Find where the given text appears and provide that cell's center as (X, Y) coordinate. 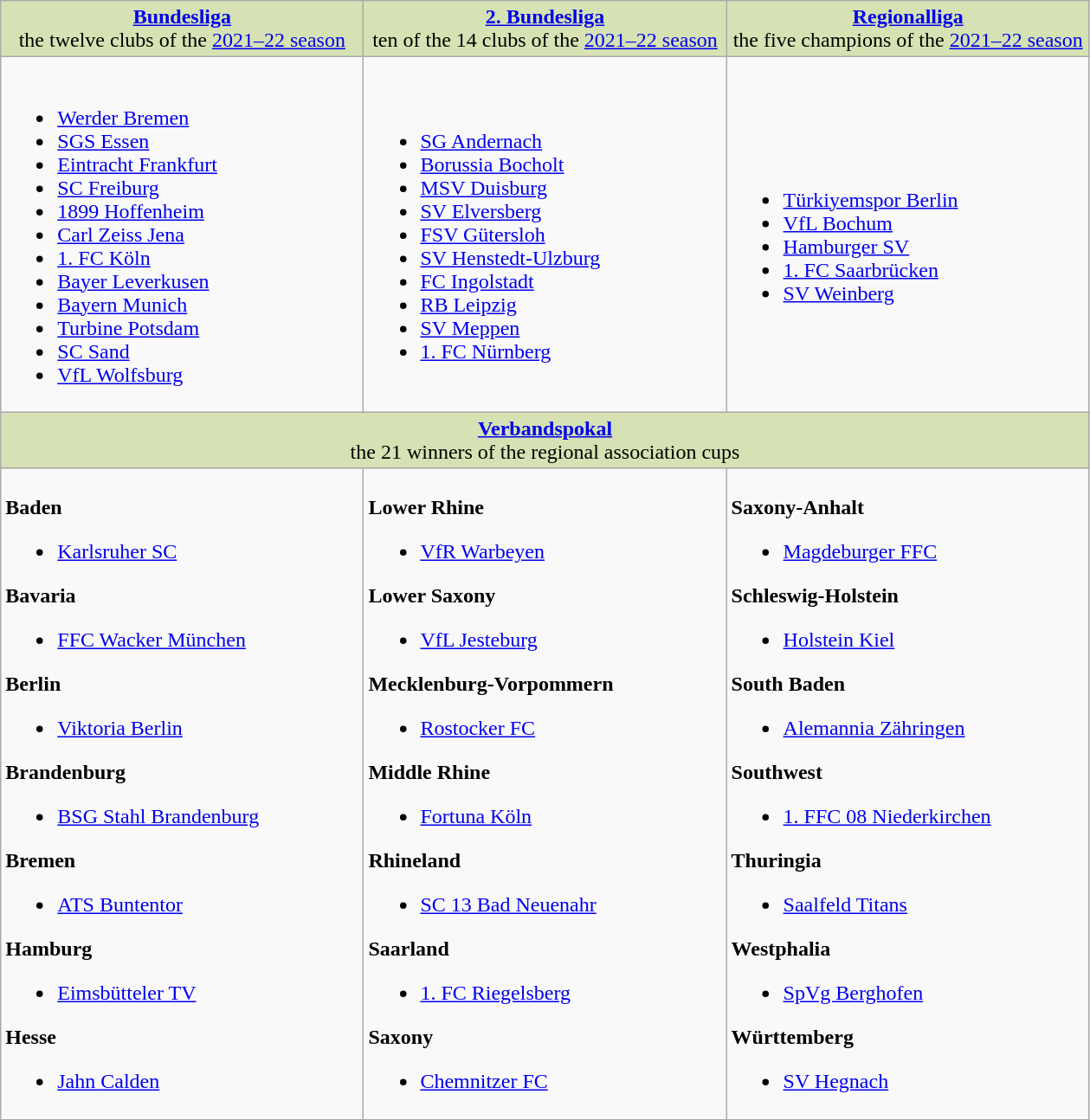
SG AndernachBorussia BocholtMSV DuisburgSV ElversbergFSV GüterslohSV Henstedt-UlzburgFC IngolstadtRB LeipzigSV Meppen1. FC Nürnberg (545, 235)
Türkiyemspor BerlinVfL BochumHamburger SV1. FC SaarbrückenSV Weinberg (907, 235)
Bundesligathe twelve clubs of the 2021–22 season (182, 29)
Verbandspokalthe 21 winners of the regional association cups (545, 440)
Regionalligathe five champions of the 2021–22 season (907, 29)
2. Bundesligaten of the 14 clubs of the 2021–22 season (545, 29)
